From the cell containing the given text, extract its center point as [x, y] coordinate. 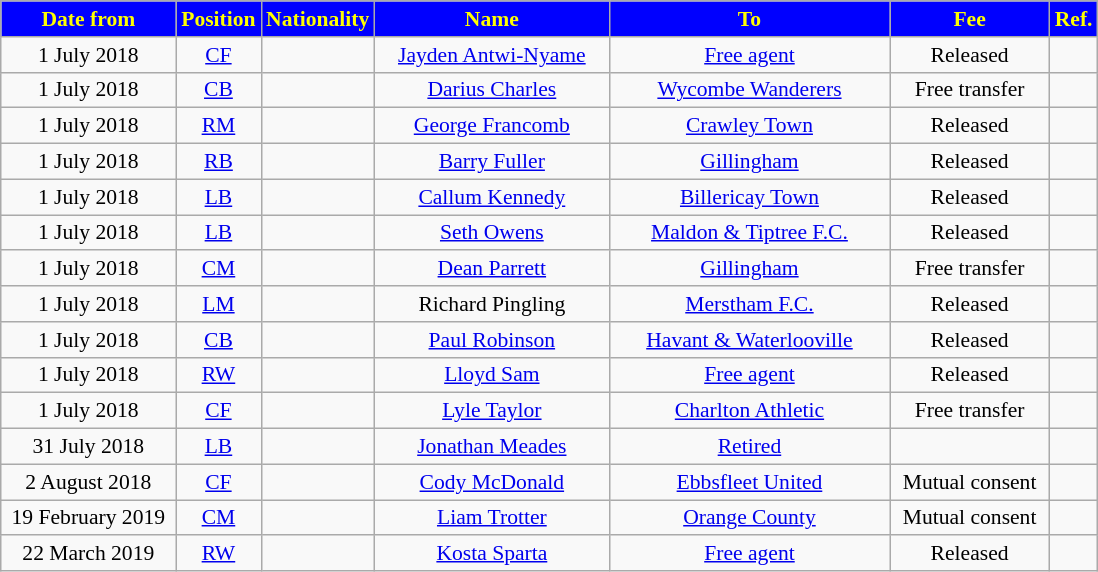
RB [218, 162]
Billericay Town [749, 197]
Barry Fuller [492, 162]
Maldon & Tiptree F.C. [749, 233]
Fee [970, 19]
Wycombe Wanderers [749, 90]
Paul Robinson [492, 340]
Dean Parrett [492, 269]
19 February 2019 [88, 518]
LM [218, 304]
31 July 2018 [88, 447]
22 March 2019 [88, 554]
Orange County [749, 518]
Jayden Antwi-Nyame [492, 55]
Darius Charles [492, 90]
Name [492, 19]
Charlton Athletic [749, 411]
To [749, 19]
Lyle Taylor [492, 411]
Callum Kennedy [492, 197]
RM [218, 126]
Retired [749, 447]
Liam Trotter [492, 518]
Cody McDonald [492, 482]
Date from [88, 19]
Havant & Waterlooville [749, 340]
Crawley Town [749, 126]
Kosta Sparta [492, 554]
Lloyd Sam [492, 375]
Ebbsfleet United [749, 482]
Ref. [1074, 19]
Richard Pingling [492, 304]
Merstham F.C. [749, 304]
Jonathan Meades [492, 447]
Nationality [318, 19]
George Francomb [492, 126]
Position [218, 19]
Seth Owens [492, 233]
2 August 2018 [88, 482]
